Pinpoint the cell where the given text exists, returning its (X, Y) midpoint coordinate. 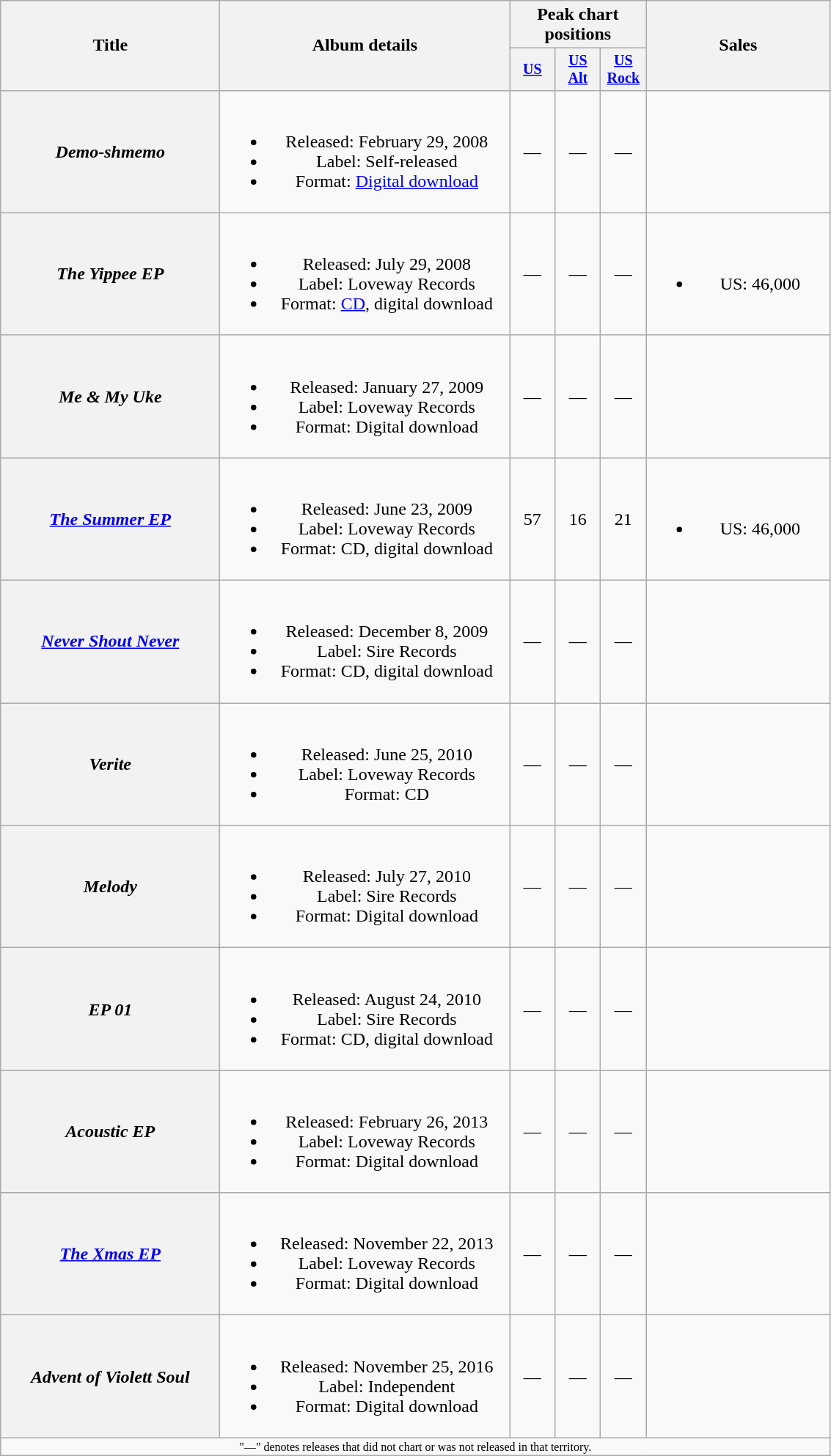
Released: January 27, 2009Label: Loveway RecordsFormat: Digital download (365, 396)
16 (578, 519)
Title (110, 45)
Acoustic EP (110, 1132)
Released: August 24, 2010Label: Sire RecordsFormat: CD, digital download (365, 1009)
Album details (365, 45)
USAlt (578, 69)
Sales (738, 45)
Released: June 25, 2010Label: Loveway RecordsFormat: CD (365, 764)
USRock (623, 69)
Released: November 25, 2016Label: IndependentFormat: Digital download (365, 1377)
Released: July 27, 2010Label: Sire RecordsFormat: Digital download (365, 887)
The Yippee EP (110, 274)
Verite (110, 764)
Released: February 26, 2013Label: Loveway RecordsFormat: Digital download (365, 1132)
The Summer EP (110, 519)
Never Shout Never (110, 642)
Released: July 29, 2008Label: Loveway RecordsFormat: CD, digital download (365, 274)
Melody (110, 887)
EP 01 (110, 1009)
"—" denotes releases that did not chart or was not released in that territory. (415, 1446)
Demo-shmemo (110, 151)
US (532, 69)
Me & My Uke (110, 396)
Advent of Violett Soul (110, 1377)
Released: December 8, 2009Label: Sire RecordsFormat: CD, digital download (365, 642)
Peak chart positions (578, 25)
Released: November 22, 2013Label: Loveway RecordsFormat: Digital download (365, 1254)
Released: February 29, 2008Label: Self-releasedFormat: Digital download (365, 151)
The Xmas EP (110, 1254)
Released: June 23, 2009Label: Loveway RecordsFormat: CD, digital download (365, 519)
21 (623, 519)
57 (532, 519)
